Determine the [x, y] coordinate at the center of the cell enclosing the given text.  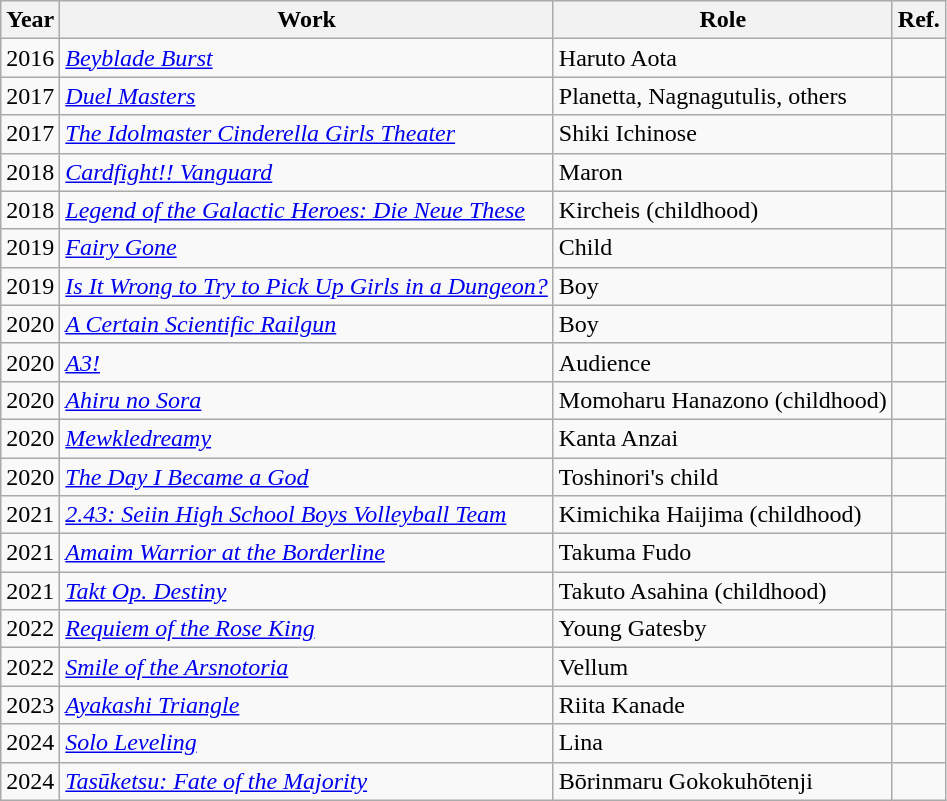
Audience [722, 362]
Amaim Warrior at the Borderline [307, 553]
Year [30, 20]
Lina [722, 743]
Maron [722, 172]
Ref. [918, 20]
Is It Wrong to Try to Pick Up Girls in a Dungeon? [307, 286]
Duel Masters [307, 96]
Mewkledreamy [307, 438]
Beyblade Burst [307, 58]
Ayakashi Triangle [307, 705]
Tasūketsu: Fate of the Majority [307, 781]
A3! [307, 362]
Shiki Ichinose [722, 134]
Fairy Gone [307, 248]
Ahiru no Sora [307, 400]
Planetta, Nagnagutulis, others [722, 96]
Role [722, 20]
Toshinori's child [722, 477]
Solo Leveling [307, 743]
Takuma Fudo [722, 553]
2.43: Seiin High School Boys Volleyball Team [307, 515]
Smile of the Arsnotoria [307, 667]
Bōrinmaru Gokokuhōtenji [722, 781]
Cardfight!! Vanguard [307, 172]
Kanta Anzai [722, 438]
Kircheis (childhood) [722, 210]
2023 [30, 705]
Takuto Asahina (childhood) [722, 591]
Kimichika Haijima (childhood) [722, 515]
Young Gatesby [722, 629]
Work [307, 20]
2016 [30, 58]
Legend of the Galactic Heroes: Die Neue These [307, 210]
The Idolmaster Cinderella Girls Theater [307, 134]
Requiem of the Rose King [307, 629]
Haruto Aota [722, 58]
A Certain Scientific Railgun [307, 324]
Riita Kanade [722, 705]
Child [722, 248]
The Day I Became a God [307, 477]
Vellum [722, 667]
Momoharu Hanazono (childhood) [722, 400]
Takt Op. Destiny [307, 591]
